Pinpoint the cell where the given text exists, returning its (x, y) midpoint coordinate. 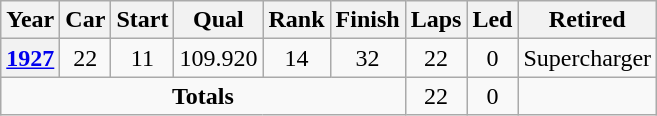
Car (86, 20)
Qual (218, 20)
109.920 (218, 58)
1927 (30, 58)
Finish (368, 20)
14 (296, 58)
Led (492, 20)
32 (368, 58)
Start (142, 20)
Laps (436, 20)
Rank (296, 20)
Year (30, 20)
Totals (203, 96)
Retired (588, 20)
11 (142, 58)
Supercharger (588, 58)
